Find where the given text appears and provide that cell's center as (x, y) coordinate. 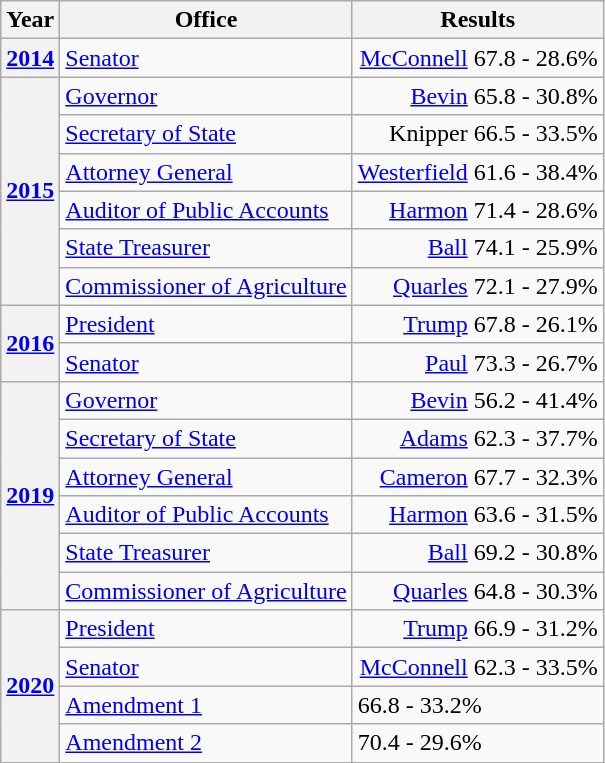
Bevin 56.2 - 41.4% (478, 400)
McConnell 67.8 - 28.6% (478, 58)
Trump 67.8 - 26.1% (478, 324)
Cameron 67.7 - 32.3% (478, 477)
70.4 - 29.6% (478, 743)
Harmon 63.6 - 31.5% (478, 515)
Harmon 71.4 - 28.6% (478, 210)
Ball 69.2 - 30.8% (478, 553)
Results (478, 20)
Adams 62.3 - 37.7% (478, 438)
2020 (30, 686)
2016 (30, 343)
Ball 74.1 - 25.9% (478, 248)
2015 (30, 191)
Quarles 72.1 - 27.9% (478, 286)
Knipper 66.5 - 33.5% (478, 134)
Paul 73.3 - 26.7% (478, 362)
Quarles 64.8 - 30.3% (478, 591)
Bevin 65.8 - 30.8% (478, 96)
2014 (30, 58)
Office (206, 20)
Trump 66.9 - 31.2% (478, 629)
Year (30, 20)
2019 (30, 495)
Westerfield 61.6 - 38.4% (478, 172)
Amendment 2 (206, 743)
66.8 - 33.2% (478, 705)
McConnell 62.3 - 33.5% (478, 667)
Amendment 1 (206, 705)
